Pinpoint the cell where the given text exists, returning its [X, Y] midpoint coordinate. 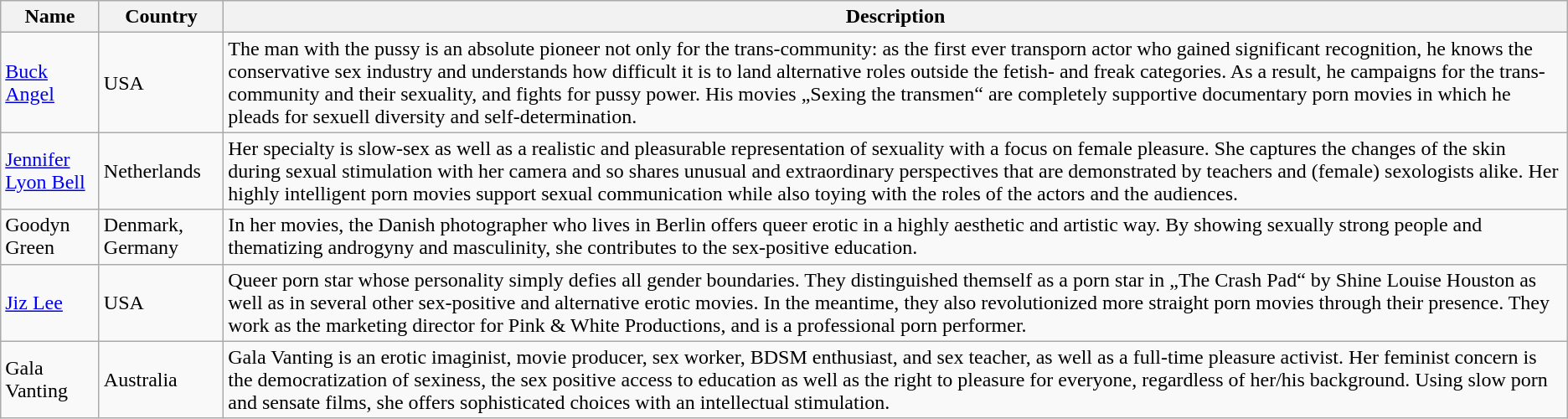
Australia [161, 380]
Jennifer Lyon Bell [50, 171]
Name [50, 17]
Description [896, 17]
Denmark, Germany [161, 236]
Jiz Lee [50, 303]
Netherlands [161, 171]
Country [161, 17]
Gala Vanting [50, 380]
Goodyn Green [50, 236]
Buck Angel [50, 82]
